Scan for the cell matching the given text and deliver its (X, Y) coordinate at center. 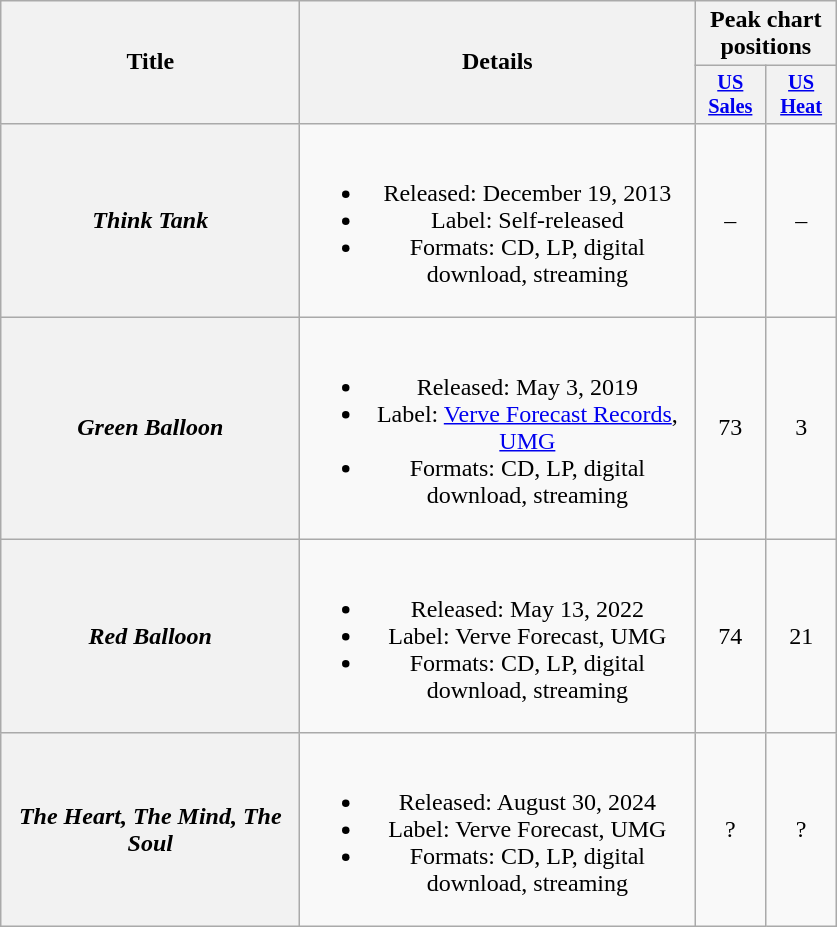
Green Balloon (150, 428)
Released: December 19, 2013Label: Self-releasedFormats: CD, LP, digital download, streaming (498, 220)
Peak chart positions (766, 34)
Released: August 30, 2024Label: Verve Forecast, UMGFormats: CD, LP, digital download, streaming (498, 830)
21 (802, 636)
Think Tank (150, 220)
73 (730, 428)
Red Balloon (150, 636)
Released: May 3, 2019Label: Verve Forecast Records, UMGFormats: CD, LP, digital download, streaming (498, 428)
74 (730, 636)
USHeat (802, 95)
Released: May 13, 2022Label: Verve Forecast, UMGFormats: CD, LP, digital download, streaming (498, 636)
3 (802, 428)
USSales (730, 95)
The Heart, The Mind, The Soul (150, 830)
Details (498, 62)
Title (150, 62)
